Identify which cell holds the provided text, then report its [x, y] central coordinate. 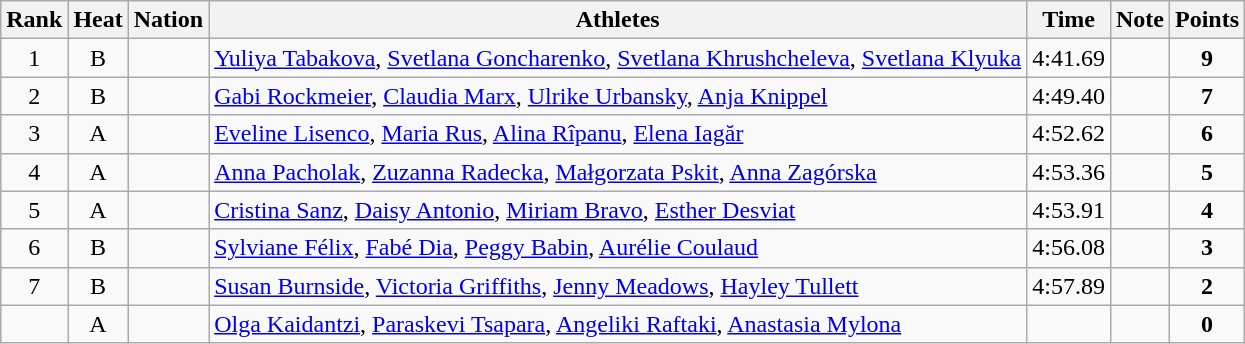
Eveline Lisenco, Maria Rus, Alina Rîpanu, Elena Iagăr [618, 134]
Points [1206, 20]
1 [34, 58]
Olga Kaidantzi, Paraskevi Tsapara, Angeliki Raftaki, Anastasia Mylona [618, 324]
Cristina Sanz, Daisy Antonio, Miriam Bravo, Esther Desviat [618, 210]
Note [1140, 20]
4:56.08 [1069, 248]
9 [1206, 58]
4:49.40 [1069, 96]
Susan Burnside, Victoria Griffiths, Jenny Meadows, Hayley Tullett [618, 286]
4:53.91 [1069, 210]
Sylviane Félix, Fabé Dia, Peggy Babin, Aurélie Coulaud [618, 248]
Yuliya Tabakova, Svetlana Goncharenko, Svetlana Khrushcheleva, Svetlana Klyuka [618, 58]
0 [1206, 324]
4:53.36 [1069, 172]
4:57.89 [1069, 286]
4:41.69 [1069, 58]
Athletes [618, 20]
Heat [98, 20]
Rank [34, 20]
Nation [168, 20]
Time [1069, 20]
Gabi Rockmeier, Claudia Marx, Ulrike Urbansky, Anja Knippel [618, 96]
4:52.62 [1069, 134]
Anna Pacholak, Zuzanna Radecka, Małgorzata Pskit, Anna Zagórska [618, 172]
